Detect which cell encompasses the target text, then output its [X, Y] center coordinate. 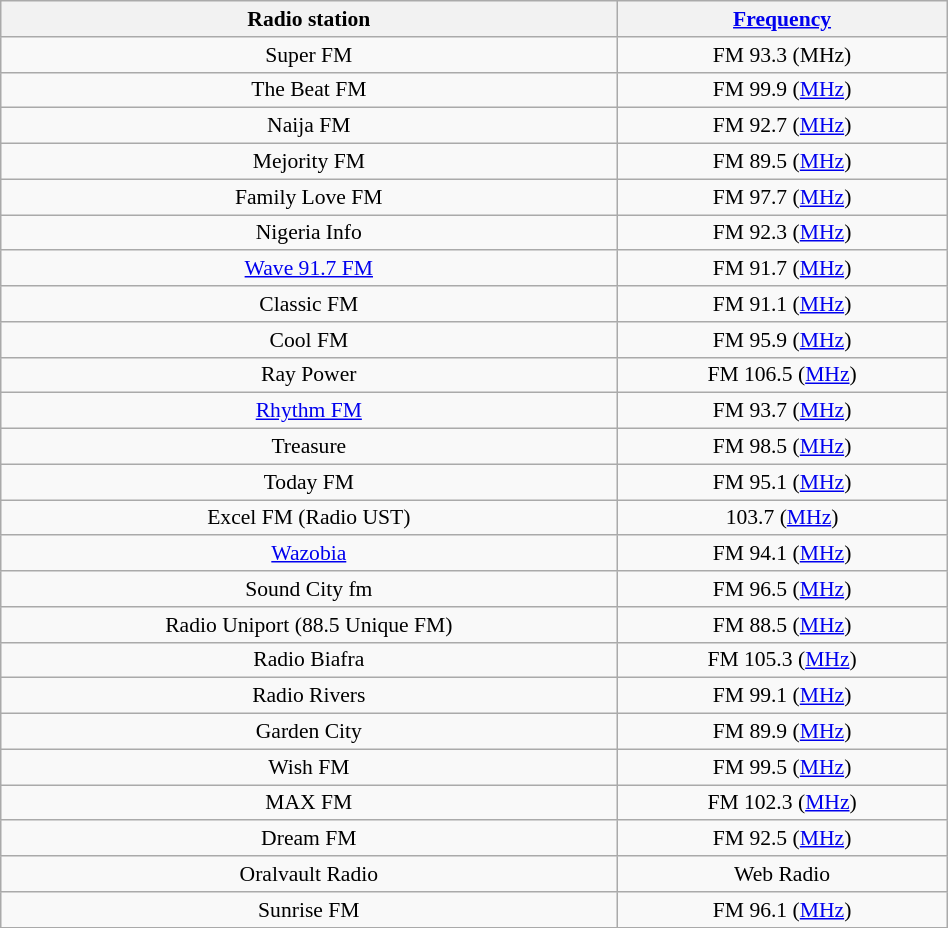
FM 106.5 (MHz) [782, 375]
Radio Uniport (88.5 Unique FM) [309, 625]
Dream FM [309, 839]
FM 99.9 (MHz) [782, 90]
FM 95.9 (MHz) [782, 340]
FM 91.7 (MHz) [782, 269]
FM 102.3 (MHz) [782, 803]
FM 94.1 (MHz) [782, 554]
FM 97.7 (MHz) [782, 197]
Nigeria Info [309, 233]
MAX FM [309, 803]
Excel FM (Radio UST) [309, 518]
Radio Biafra [309, 660]
Frequency [782, 19]
Treasure [309, 447]
Today FM [309, 482]
The Beat FM [309, 90]
FM 89.9 (MHz) [782, 732]
FM 92.5 (MHz) [782, 839]
Garden City [309, 732]
Classic FM [309, 304]
FM 95.1 (MHz) [782, 482]
Mejority FM [309, 162]
FM 93.7 (MHz) [782, 411]
FM 92.7 (MHz) [782, 126]
FM 93.3 (MHz) [782, 55]
FM 96.1 (MHz) [782, 910]
FM 105.3 (MHz) [782, 660]
Cool FM [309, 340]
Radio Rivers [309, 696]
FM 88.5 (MHz) [782, 625]
Web Radio [782, 874]
FM 92.3 (MHz) [782, 233]
FM 89.5 (MHz) [782, 162]
Ray Power [309, 375]
Radio station [309, 19]
Sunrise FM [309, 910]
Wish FM [309, 767]
Wazobia [309, 554]
Oralvault Radio [309, 874]
103.7 (MHz) [782, 518]
FM 99.5 (MHz) [782, 767]
FM 99.1 (MHz) [782, 696]
FM 91.1 (MHz) [782, 304]
Naija FM [309, 126]
Family Love FM [309, 197]
FM 98.5 (MHz) [782, 447]
Wave 91.7 FM [309, 269]
Rhythm FM [309, 411]
FM 96.5 (MHz) [782, 589]
Super FM [309, 55]
Sound City fm [309, 589]
